Extract the (x, y) coordinate from the center of the cell holding the provided text.  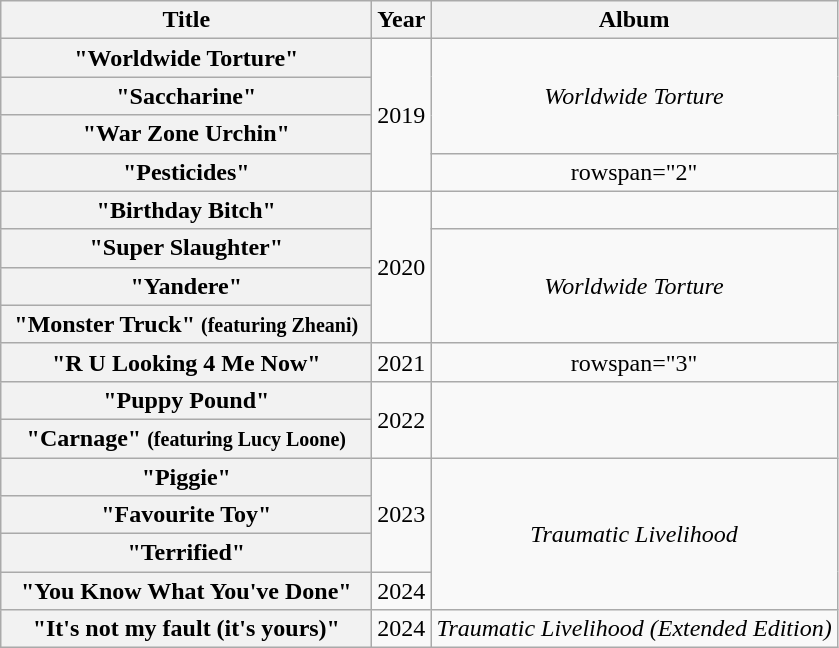
"You Know What You've Done" (186, 591)
"Favourite Toy" (186, 515)
Year (402, 20)
"It's not my fault (it's yours)" (186, 629)
"Piggie" (186, 477)
Album (634, 20)
"Worldwide Torture" (186, 58)
Title (186, 20)
2019 (402, 115)
"Puppy Pound" (186, 400)
"Super Slaughter" (186, 248)
2021 (402, 362)
2023 (402, 515)
"Terrified" (186, 553)
"Birthday Bitch" (186, 210)
"Monster Truck" (featuring Zheani) (186, 324)
"Carnage" (featuring Lucy Loone) (186, 438)
rowspan="3" (634, 362)
"War Zone Urchin" (186, 134)
rowspan="2" (634, 172)
Traumatic Livelihood (Extended Edition) (634, 629)
Traumatic Livelihood (634, 534)
"Pesticides" (186, 172)
2020 (402, 267)
"Saccharine" (186, 96)
2022 (402, 419)
"Yandere" (186, 286)
"R U Looking 4 Me Now" (186, 362)
